Capture the cell that displays the provided text and extract its [x, y] central coordinate. 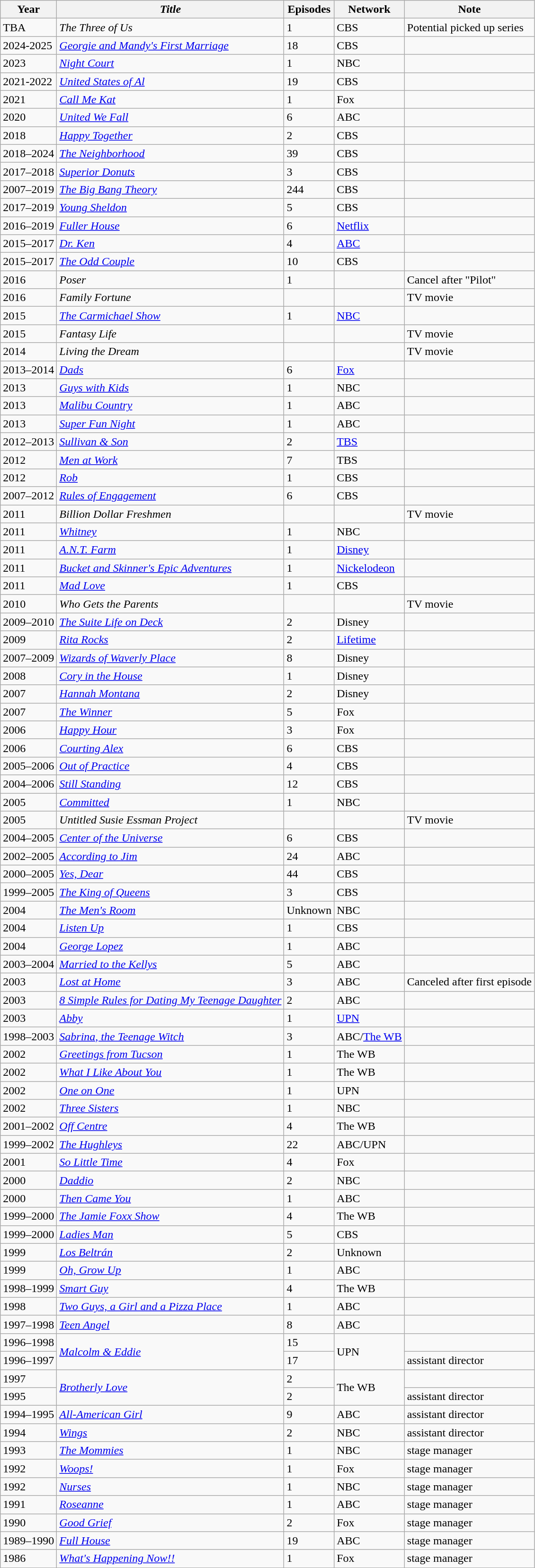
Fantasy Life [170, 334]
Living the Dream [170, 352]
12 [309, 784]
A.N.T. Farm [170, 550]
1993 [28, 1451]
1997–1998 [28, 1324]
2014 [28, 352]
1986 [28, 1559]
9 [309, 1415]
According to Jim [170, 856]
2009–2010 [28, 622]
Lost at Home [170, 982]
Fuller House [170, 226]
Young Sheldon [170, 207]
The Neighborhood [170, 153]
Happy Together [170, 135]
2008 [28, 676]
The Carmichael Show [170, 316]
Superior Donuts [170, 171]
Super Fun Night [170, 424]
Men at Work [170, 460]
Nurses [170, 1487]
2007–2009 [28, 658]
Then Came You [170, 1198]
1995 [28, 1397]
Woops! [170, 1469]
The Jamie Foxx Show [170, 1216]
Poser [170, 280]
Dr. Ken [170, 244]
Lifetime [369, 640]
Hannah Montana [170, 694]
Roseanne [170, 1505]
2017–2019 [28, 207]
The Suite Life on Deck [170, 622]
Guys with Kids [170, 388]
The Hughleys [170, 1144]
Network [369, 9]
Mad Love [170, 586]
Wings [170, 1433]
2018 [28, 135]
The King of Queens [170, 892]
39 [309, 153]
2001–2002 [28, 1126]
So Little Time [170, 1162]
Teen Angel [170, 1324]
Note [469, 9]
244 [309, 189]
George Lopez [170, 946]
2012–2013 [28, 442]
Daddio [170, 1180]
One on One [170, 1090]
1994 [28, 1433]
Who Gets the Parents [170, 604]
2010 [28, 604]
2000–2005 [28, 874]
Episodes [309, 9]
Still Standing [170, 784]
All-American Girl [170, 1415]
Canceled after first episode [469, 982]
Full House [170, 1541]
2013–2014 [28, 370]
7 [309, 460]
Whitney [170, 532]
2021 [28, 99]
The Mommies [170, 1451]
1994–1995 [28, 1415]
2004–2005 [28, 838]
Potential picked up series [469, 27]
Smart Guy [170, 1288]
Cory in the House [170, 676]
Sabrina, the Teenage Witch [170, 1036]
Happy Hour [170, 730]
1996–1997 [28, 1360]
Rules of Engagement [170, 496]
1989–1990 [28, 1541]
Abby [170, 1018]
United States of Al [170, 81]
24 [309, 856]
Georgie and Mandy's First Marriage [170, 45]
Nickelodeon [369, 568]
The Odd Couple [170, 262]
Bucket and Skinner's Epic Adventures [170, 568]
Center of the Universe [170, 838]
TBA [28, 27]
2002–2005 [28, 856]
10 [309, 262]
18 [309, 45]
1996–1998 [28, 1342]
2007–2019 [28, 189]
2023 [28, 63]
2001 [28, 1162]
2004–2006 [28, 784]
2005–2006 [28, 766]
1998–2003 [28, 1036]
Title [170, 9]
Yes, Dear [170, 874]
What I Like About You [170, 1072]
2009 [28, 640]
Dads [170, 370]
Off Centre [170, 1126]
22 [309, 1144]
1999–2005 [28, 892]
2018–2024 [28, 153]
Good Grief [170, 1523]
Cancel after "Pilot" [469, 280]
8 Simple Rules for Dating My Teenage Daughter [170, 1000]
ABC/The WB [369, 1036]
The Winner [170, 712]
1990 [28, 1523]
1997 [28, 1379]
44 [309, 874]
2007–2012 [28, 496]
Los Beltrán [170, 1252]
17 [309, 1360]
The Big Bang Theory [170, 189]
2020 [28, 117]
2016–2019 [28, 226]
Listen Up [170, 928]
Year [28, 9]
1991 [28, 1505]
Netflix [369, 226]
Sullivan & Son [170, 442]
Oh, Grow Up [170, 1270]
1998–1999 [28, 1288]
Malibu Country [170, 406]
2003–2004 [28, 964]
Call Me Kat [170, 99]
What's Happening Now!! [170, 1559]
1999–2002 [28, 1144]
Out of Practice [170, 766]
Night Court [170, 63]
Brotherly Love [170, 1388]
2024-2025 [28, 45]
Billion Dollar Freshmen [170, 514]
Three Sisters [170, 1108]
Rob [170, 478]
Married to the Kellys [170, 964]
2021-2022 [28, 81]
15 [309, 1342]
Two Guys, a Girl and a Pizza Place [170, 1306]
ABC/UPN [369, 1144]
Wizards of Waverly Place [170, 658]
United We Fall [170, 117]
1998 [28, 1306]
Malcolm & Eddie [170, 1351]
Rita Rocks [170, 640]
Greetings from Tucson [170, 1054]
Committed [170, 802]
Family Fortune [170, 298]
Untitled Susie Essman Project [170, 820]
The Three of Us [170, 27]
The Men's Room [170, 910]
Courting Alex [170, 748]
2017–2018 [28, 171]
Ladies Man [170, 1234]
